Capture the cell that displays the provided text and extract its [x, y] central coordinate. 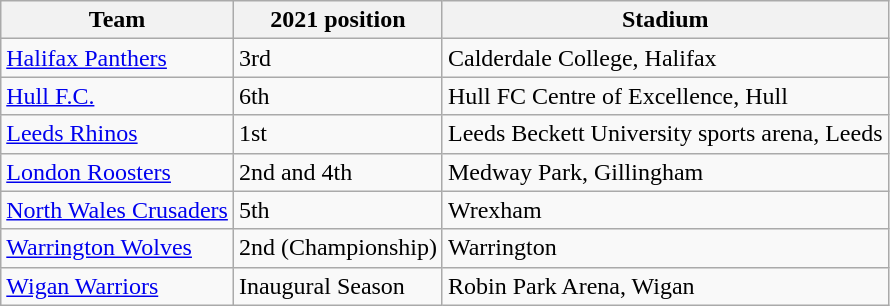
Wigan Warriors [118, 286]
London Roosters [118, 172]
Team [118, 20]
Halifax Panthers [118, 58]
2nd (Championship) [338, 248]
Inaugural Season [338, 286]
2nd and 4th [338, 172]
Warrington Wolves [118, 248]
Calderdale College, Halifax [665, 58]
Stadium [665, 20]
2021 position [338, 20]
6th [338, 96]
Hull FC Centre of Excellence, Hull [665, 96]
Warrington [665, 248]
1st [338, 134]
Leeds Beckett University sports arena, Leeds [665, 134]
5th [338, 210]
Leeds Rhinos [118, 134]
3rd [338, 58]
Wrexham [665, 210]
Robin Park Arena, Wigan [665, 286]
Hull F.C. [118, 96]
Medway Park, Gillingham [665, 172]
North Wales Crusaders [118, 210]
